Output the [X, Y] coordinate of the center of the cell containing the given text.  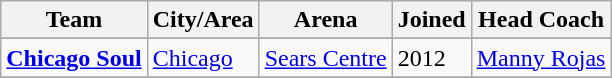
Head Coach [541, 20]
Manny Rojas [541, 58]
Joined [432, 20]
Arena [326, 20]
Team [74, 20]
City/Area [203, 20]
Chicago Soul [74, 58]
Sears Centre [326, 58]
2012 [432, 58]
Chicago [203, 58]
